Detect which cell encompasses the target text, then output its [x, y] center coordinate. 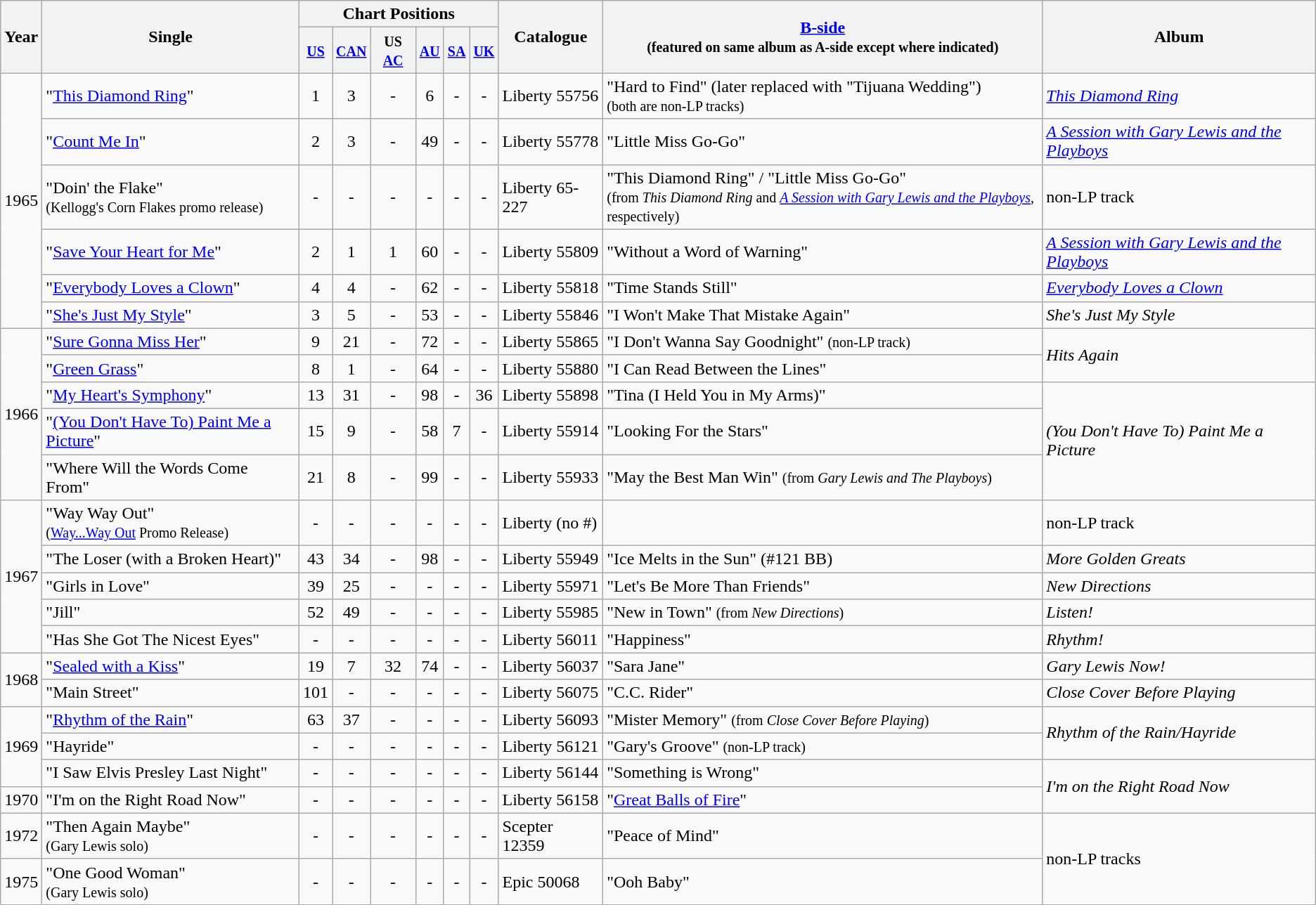
Liberty 56144 [551, 773]
"Looking For the Stars" [822, 431]
She's Just My Style [1179, 315]
"Tina (I Held You in My Arms)" [822, 395]
"Without a Word of Warning" [822, 252]
Liberty 56011 [551, 639]
"Main Street" [171, 693]
"Let's Be More Than Friends" [822, 586]
US [315, 51]
1965 [21, 201]
"Great Balls of Fire" [822, 800]
"Girls in Love" [171, 586]
"Doin' the Flake" (Kellogg's Corn Flakes promo release) [171, 197]
"I Saw Elvis Presley Last Night" [171, 773]
"Hard to Find" (later replaced with "Tijuana Wedding")(both are non-LP tracks) [822, 96]
Liberty 56121 [551, 746]
Year [21, 37]
"Jill" [171, 613]
Liberty 65-227 [551, 197]
Liberty 55933 [551, 476]
CAN [351, 51]
"Sure Gonna Miss Her" [171, 341]
"Time Stands Still" [822, 288]
"Ice Melts in the Sun" (#121 BB) [822, 559]
"I Don't Wanna Say Goodnight" (non-LP track) [822, 341]
60 [430, 252]
Liberty 56093 [551, 720]
More Golden Greats [1179, 559]
64 [430, 368]
19 [315, 666]
Listen! [1179, 613]
Gary Lewis Now! [1179, 666]
UK [484, 51]
"(You Don't Have To) Paint Me a Picture" [171, 431]
"New in Town" (from New Directions) [822, 613]
"Sealed with a Kiss" [171, 666]
Album [1179, 37]
"Peace of Mind" [822, 836]
"C.C. Rider" [822, 693]
1970 [21, 800]
Liberty 55865 [551, 341]
32 [393, 666]
B-side(featured on same album as A-side except where indicated) [822, 37]
13 [315, 395]
Chart Positions [399, 14]
72 [430, 341]
Liberty 55898 [551, 395]
Rhythm! [1179, 639]
"Where Will the Words Come From" [171, 476]
"Little Miss Go-Go" [822, 142]
Liberty 55756 [551, 96]
36 [484, 395]
non-LP tracks [1179, 859]
"I'm on the Right Road Now" [171, 800]
"My Heart's Symphony" [171, 395]
Liberty 55971 [551, 586]
I'm on the Right Road Now [1179, 786]
53 [430, 315]
Liberty 55914 [551, 431]
"Way Way Out" (Way...Way Out Promo Release) [171, 523]
Liberty 55809 [551, 252]
New Directions [1179, 586]
"May the Best Man Win" (from Gary Lewis and The Playboys) [822, 476]
15 [315, 431]
Epic 50068 [551, 881]
"Everybody Loves a Clown" [171, 288]
1972 [21, 836]
39 [315, 586]
62 [430, 288]
"I Can Read Between the Lines" [822, 368]
"Gary's Groove" (non-LP track) [822, 746]
"Rhythm of the Rain" [171, 720]
This Diamond Ring [1179, 96]
(You Don't Have To) Paint Me a Picture [1179, 441]
"Happiness" [822, 639]
"The Loser (with a Broken Heart)" [171, 559]
Liberty 55846 [551, 315]
Liberty 55818 [551, 288]
52 [315, 613]
Rhythm of the Rain/Hayride [1179, 733]
"Something is Wrong" [822, 773]
"Green Grass" [171, 368]
58 [430, 431]
"This Diamond Ring" / "Little Miss Go-Go"(from This Diamond Ring and A Session with Gary Lewis and the Playboys, respectively) [822, 197]
AU [430, 51]
Close Cover Before Playing [1179, 693]
43 [315, 559]
Catalogue [551, 37]
1969 [21, 746]
"I Won't Make That Mistake Again" [822, 315]
US AC [393, 51]
Everybody Loves a Clown [1179, 288]
101 [315, 693]
1967 [21, 576]
"This Diamond Ring" [171, 96]
"One Good Woman" (Gary Lewis solo) [171, 881]
1968 [21, 679]
Liberty 55985 [551, 613]
"Hayride" [171, 746]
Liberty (no #) [551, 523]
6 [430, 96]
"Then Again Maybe" (Gary Lewis solo) [171, 836]
Liberty 55949 [551, 559]
Liberty 55778 [551, 142]
Liberty 56075 [551, 693]
"Count Me In" [171, 142]
1975 [21, 881]
"Sara Jane" [822, 666]
"She's Just My Style" [171, 315]
37 [351, 720]
"Save Your Heart for Me" [171, 252]
Liberty 56037 [551, 666]
63 [315, 720]
Hits Again [1179, 355]
25 [351, 586]
"Mister Memory" (from Close Cover Before Playing) [822, 720]
SA [457, 51]
Scepter 12359 [551, 836]
31 [351, 395]
Single [171, 37]
Liberty 56158 [551, 800]
1966 [21, 414]
74 [430, 666]
5 [351, 315]
34 [351, 559]
99 [430, 476]
Liberty 55880 [551, 368]
"Ooh Baby" [822, 881]
"Has She Got The Nicest Eyes" [171, 639]
